Extract the (x, y) coordinate from the center of the cell holding the provided text.  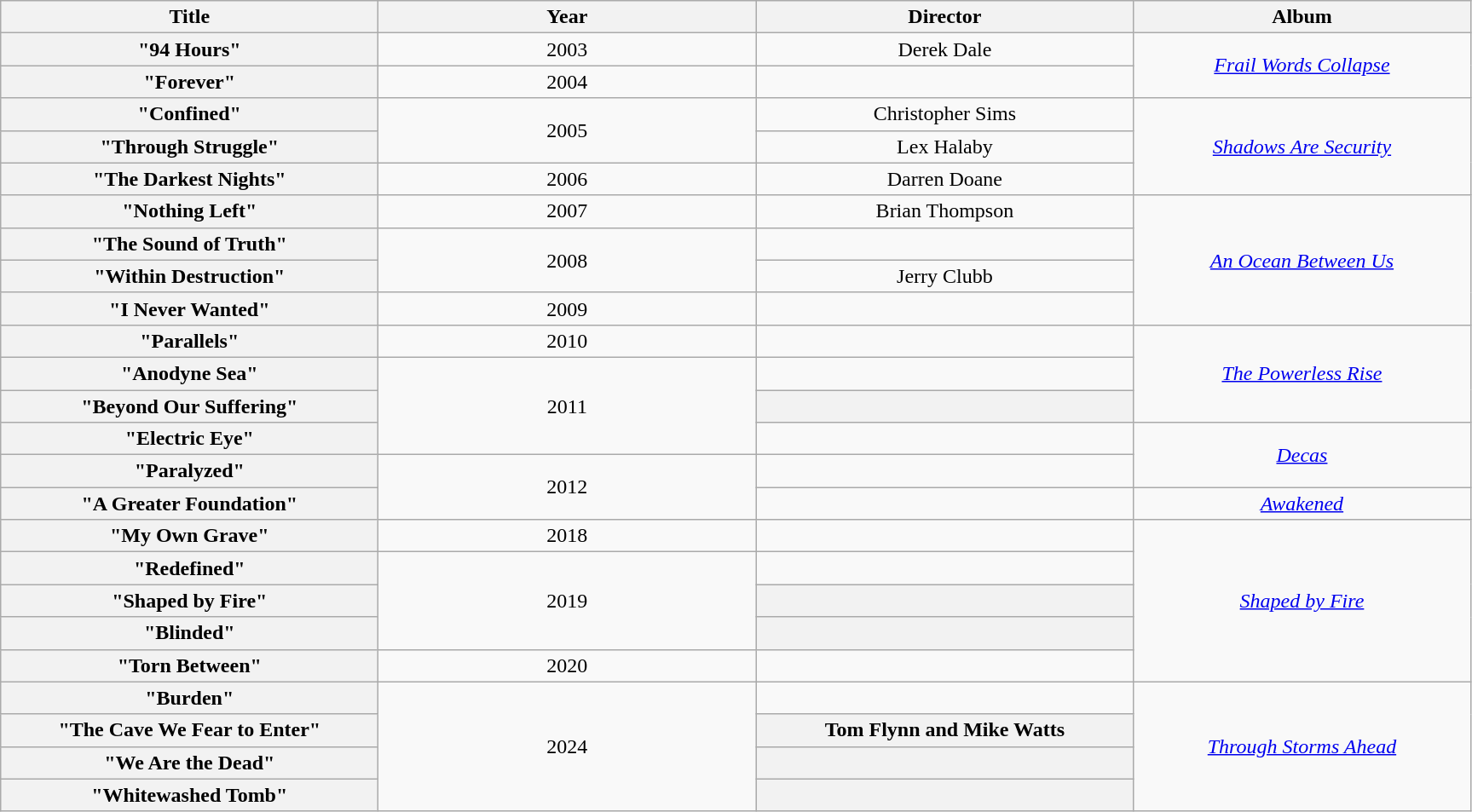
"Forever" (189, 82)
2020 (568, 665)
"Confined" (189, 114)
"I Never Wanted" (189, 308)
"Blinded" (189, 633)
"Torn Between" (189, 665)
"The Cave We Fear to Enter" (189, 730)
Christopher Sims (944, 114)
2007 (568, 211)
"Parallels" (189, 341)
2008 (568, 260)
Shaped by Fire (1302, 601)
Lex Halaby (944, 147)
2024 (568, 746)
"My Own Grave" (189, 536)
"The Sound of Truth" (189, 244)
"The Darkest Nights" (189, 179)
"Burden" (189, 698)
Title (189, 17)
2018 (568, 536)
Through Storms Ahead (1302, 746)
2011 (568, 406)
Derek Dale (944, 49)
Year (568, 17)
"Anodyne Sea" (189, 373)
"94 Hours" (189, 49)
Album (1302, 17)
"Through Struggle" (189, 147)
"We Are the Dead" (189, 763)
The Powerless Rise (1302, 373)
2019 (568, 601)
2010 (568, 341)
Director (944, 17)
Decas (1302, 455)
"Whitewashed Tomb" (189, 795)
2003 (568, 49)
"A Greater Foundation" (189, 504)
Jerry Clubb (944, 276)
2009 (568, 308)
"Redefined" (189, 568)
Awakened (1302, 504)
"Electric Eye" (189, 439)
"Nothing Left" (189, 211)
Darren Doane (944, 179)
"Within Destruction" (189, 276)
Shadows Are Security (1302, 147)
Brian Thompson (944, 211)
2005 (568, 130)
An Ocean Between Us (1302, 260)
2004 (568, 82)
"Beyond Our Suffering" (189, 406)
Tom Flynn and Mike Watts (944, 730)
Frail Words Collapse (1302, 66)
"Shaped by Fire" (189, 601)
2006 (568, 179)
"Paralyzed" (189, 471)
2012 (568, 487)
